From the cell containing the given text, extract its center point as (x, y) coordinate. 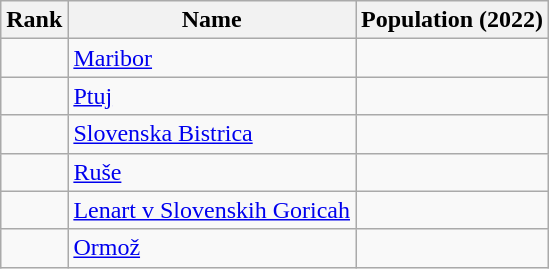
Slovenska Bistrica (212, 134)
Ptuj (212, 96)
Rank (34, 20)
Lenart v Slovenskih Goricah (212, 210)
Ruše (212, 172)
Name (212, 20)
Ormož (212, 248)
Maribor (212, 58)
Population (2022) (452, 20)
